Extract the [X, Y] coordinate from the center of the cell holding the provided text.  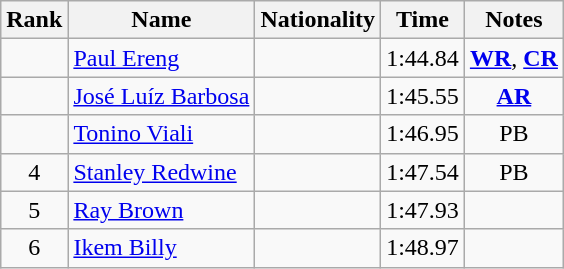
Ray Brown [162, 210]
Nationality [318, 20]
1:47.54 [423, 172]
1:45.55 [423, 96]
4 [34, 172]
Stanley Redwine [162, 172]
WR, CR [514, 58]
6 [34, 248]
1:48.97 [423, 248]
1:47.93 [423, 210]
Name [162, 20]
Tonino Viali [162, 134]
1:44.84 [423, 58]
Rank [34, 20]
Notes [514, 20]
Time [423, 20]
1:46.95 [423, 134]
Ikem Billy [162, 248]
5 [34, 210]
Paul Ereng [162, 58]
AR [514, 96]
José Luíz Barbosa [162, 96]
